For the text-containing cell, return its midpoint in [x, y] coordinate format. 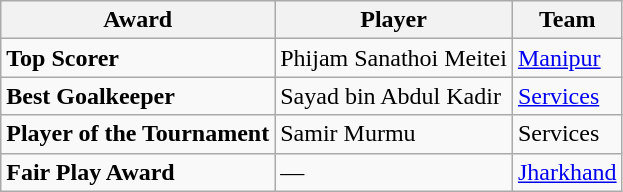
Team [567, 20]
Fair Play Award [138, 172]
Best Goalkeeper [138, 96]
Top Scorer [138, 58]
Phijam Sanathoi Meitei [394, 58]
Award [138, 20]
Sayad bin Abdul Kadir [394, 96]
Jharkhand [567, 172]
— [394, 172]
Manipur [567, 58]
Samir Murmu [394, 134]
Player of the Tournament [138, 134]
Player [394, 20]
